Find where the given text appears and provide that cell's center as (x, y) coordinate. 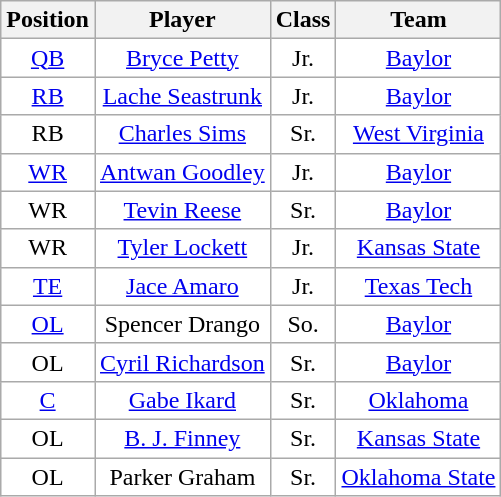
QB (48, 58)
Tevin Reese (182, 210)
West Virginia (418, 134)
Parker Graham (182, 477)
Jace Amaro (182, 286)
Gabe Ikard (182, 400)
TE (48, 286)
So. (303, 324)
Lache Seastrunk (182, 96)
Bryce Petty (182, 58)
Charles Sims (182, 134)
C (48, 400)
Position (48, 20)
Oklahoma (418, 400)
Player (182, 20)
Team (418, 20)
Cyril Richardson (182, 362)
Antwan Goodley (182, 172)
Class (303, 20)
Texas Tech (418, 286)
B. J. Finney (182, 438)
Tyler Lockett (182, 248)
Oklahoma State (418, 477)
Spencer Drango (182, 324)
